Search for the cell housing the specified text and yield its [x, y] center coordinate. 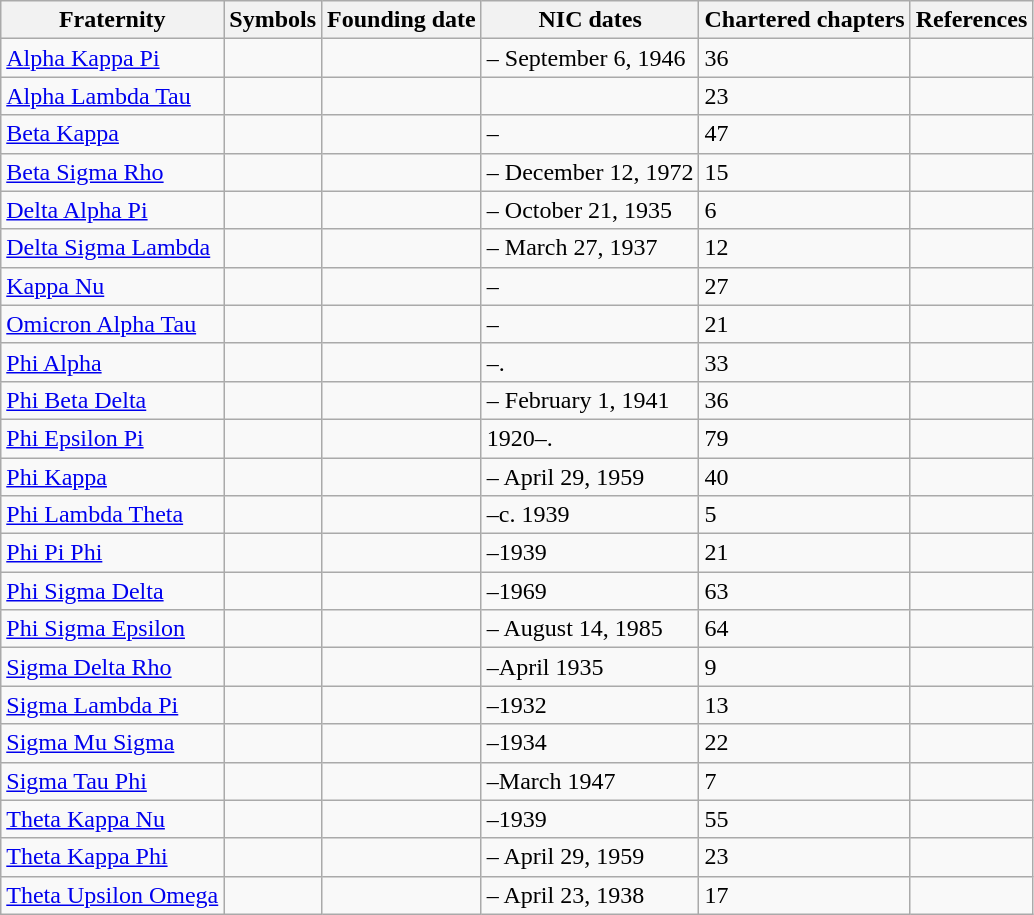
22 [804, 743]
Phi Alpha [112, 362]
27 [804, 286]
Sigma Lambda Pi [112, 705]
15 [804, 172]
17 [804, 895]
63 [804, 591]
–April 1935 [590, 667]
Alpha Kappa Pi [112, 58]
– December 12, 1972 [590, 172]
47 [804, 134]
Chartered chapters [804, 20]
Phi Pi Phi [112, 553]
12 [804, 248]
13 [804, 705]
Delta Sigma Lambda [112, 248]
5 [804, 515]
Delta Alpha Pi [112, 210]
Sigma Tau Phi [112, 781]
33 [804, 362]
–1932 [590, 705]
79 [804, 438]
– October 21, 1935 [590, 210]
Phi Lambda Theta [112, 515]
– March 27, 1937 [590, 248]
Founding date [402, 20]
7 [804, 781]
NIC dates [590, 20]
Symbols [273, 20]
Omicron Alpha Tau [112, 324]
Fraternity [112, 20]
– April 23, 1938 [590, 895]
–March 1947 [590, 781]
Phi Sigma Epsilon [112, 629]
1920–. [590, 438]
64 [804, 629]
–c. 1939 [590, 515]
Beta Kappa [112, 134]
9 [804, 667]
6 [804, 210]
– September 6, 1946 [590, 58]
40 [804, 477]
Phi Kappa [112, 477]
Beta Sigma Rho [112, 172]
Phi Beta Delta [112, 400]
Phi Epsilon Pi [112, 438]
Theta Kappa Phi [112, 857]
– February 1, 1941 [590, 400]
–1969 [590, 591]
Alpha Lambda Tau [112, 96]
Sigma Delta Rho [112, 667]
Sigma Mu Sigma [112, 743]
Kappa Nu [112, 286]
–1934 [590, 743]
Theta Upsilon Omega [112, 895]
55 [804, 819]
Phi Sigma Delta [112, 591]
– August 14, 1985 [590, 629]
References [972, 20]
–. [590, 362]
Theta Kappa Nu [112, 819]
